Locate the cell with the specified text and output its (X, Y) center coordinate. 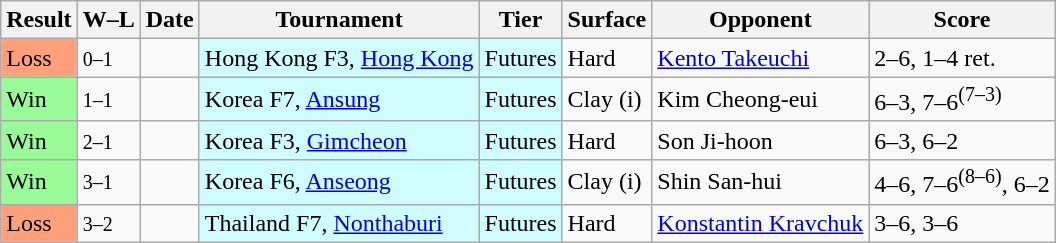
Tournament (339, 20)
3–1 (108, 182)
2–1 (108, 140)
Opponent (760, 20)
Tier (520, 20)
Result (39, 20)
Thailand F7, Nonthaburi (339, 223)
Score (962, 20)
6–3, 7–6(7–3) (962, 100)
Korea F6, Anseong (339, 182)
6–3, 6–2 (962, 140)
4–6, 7–6(8–6), 6–2 (962, 182)
3–2 (108, 223)
0–1 (108, 58)
1–1 (108, 100)
W–L (108, 20)
Konstantin Kravchuk (760, 223)
Korea F7, Ansung (339, 100)
Surface (607, 20)
Hong Kong F3, Hong Kong (339, 58)
Kim Cheong-eui (760, 100)
2–6, 1–4 ret. (962, 58)
Shin San-hui (760, 182)
Date (170, 20)
Korea F3, Gimcheon (339, 140)
Kento Takeuchi (760, 58)
Son Ji-hoon (760, 140)
3–6, 3–6 (962, 223)
